Determine the [X, Y] coordinate at the center of the cell enclosing the given text.  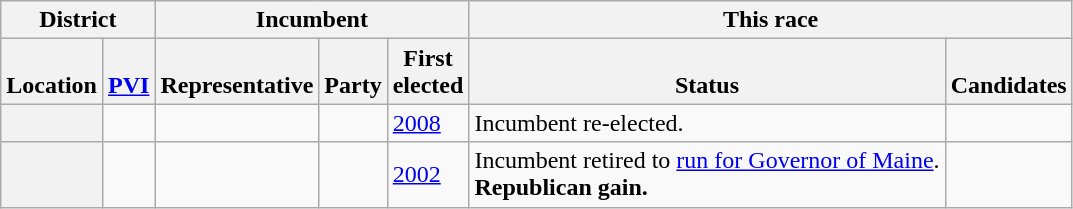
Representative [237, 72]
PVI [128, 72]
Incumbent re-elected. [707, 123]
Location [52, 72]
This race [770, 20]
Firstelected [428, 72]
2008 [428, 123]
Incumbent retired to run for Governor of Maine.Republican gain. [707, 174]
2002 [428, 174]
Candidates [1008, 72]
Party [353, 72]
Incumbent [312, 20]
District [78, 20]
Status [707, 72]
